Output the [X, Y] coordinate of the center of the cell containing the given text.  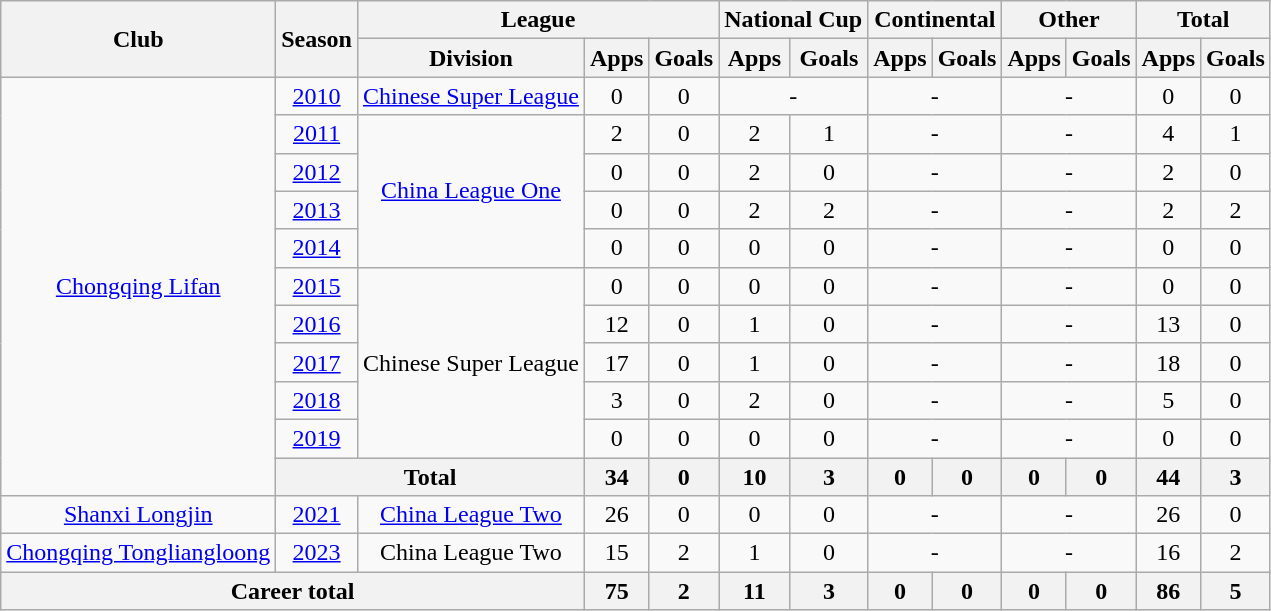
2015 [317, 286]
2018 [317, 400]
China League One [470, 191]
44 [1168, 477]
2021 [317, 515]
2016 [317, 324]
11 [755, 591]
16 [1168, 553]
2012 [317, 172]
2014 [317, 248]
86 [1168, 591]
Other [1069, 20]
Club [138, 39]
Shanxi Longjin [138, 515]
2011 [317, 134]
Chongqing Lifan [138, 286]
League [538, 20]
2017 [317, 362]
Career total [293, 591]
34 [616, 477]
Division [470, 58]
Continental [935, 20]
2013 [317, 210]
15 [616, 553]
75 [616, 591]
Chongqing Tongliangloong [138, 553]
10 [755, 477]
Season [317, 39]
2023 [317, 553]
National Cup [794, 20]
2019 [317, 438]
4 [1168, 134]
13 [1168, 324]
17 [616, 362]
2010 [317, 96]
18 [1168, 362]
12 [616, 324]
